Find where the given text appears and provide that cell's center as (x, y) coordinate. 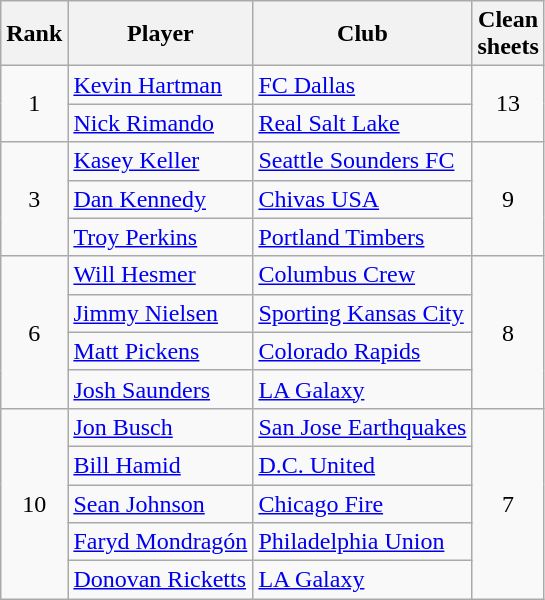
Columbus Crew (362, 275)
13 (508, 104)
Chivas USA (362, 199)
Josh Saunders (160, 389)
9 (508, 199)
Troy Perkins (160, 237)
Matt Pickens (160, 351)
Jon Busch (160, 427)
Rank (34, 34)
Bill Hamid (160, 465)
Kevin Hartman (160, 85)
8 (508, 332)
Colorado Rapids (362, 351)
10 (34, 503)
Philadelphia Union (362, 542)
FC Dallas (362, 85)
Chicago Fire (362, 503)
Cleansheets (508, 34)
D.C. United (362, 465)
Club (362, 34)
Will Hesmer (160, 275)
Portland Timbers (362, 237)
Real Salt Lake (362, 123)
San Jose Earthquakes (362, 427)
Sporting Kansas City (362, 313)
Jimmy Nielsen (160, 313)
1 (34, 104)
7 (508, 503)
Faryd Mondragón (160, 542)
6 (34, 332)
Kasey Keller (160, 161)
Nick Rimando (160, 123)
Dan Kennedy (160, 199)
Player (160, 34)
Donovan Ricketts (160, 580)
Sean Johnson (160, 503)
3 (34, 199)
Seattle Sounders FC (362, 161)
